Detect which cell encompasses the target text, then output its [x, y] center coordinate. 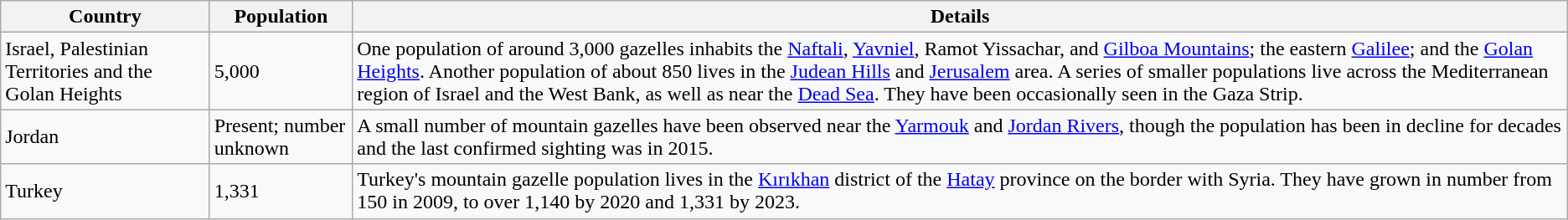
Jordan [106, 137]
1,331 [281, 191]
Present; number unknown [281, 137]
5,000 [281, 71]
Details [960, 17]
Country [106, 17]
Turkey [106, 191]
Israel, Palestinian Territories and the Golan Heights [106, 71]
Population [281, 17]
